Detect which cell encompasses the target text, then output its (x, y) center coordinate. 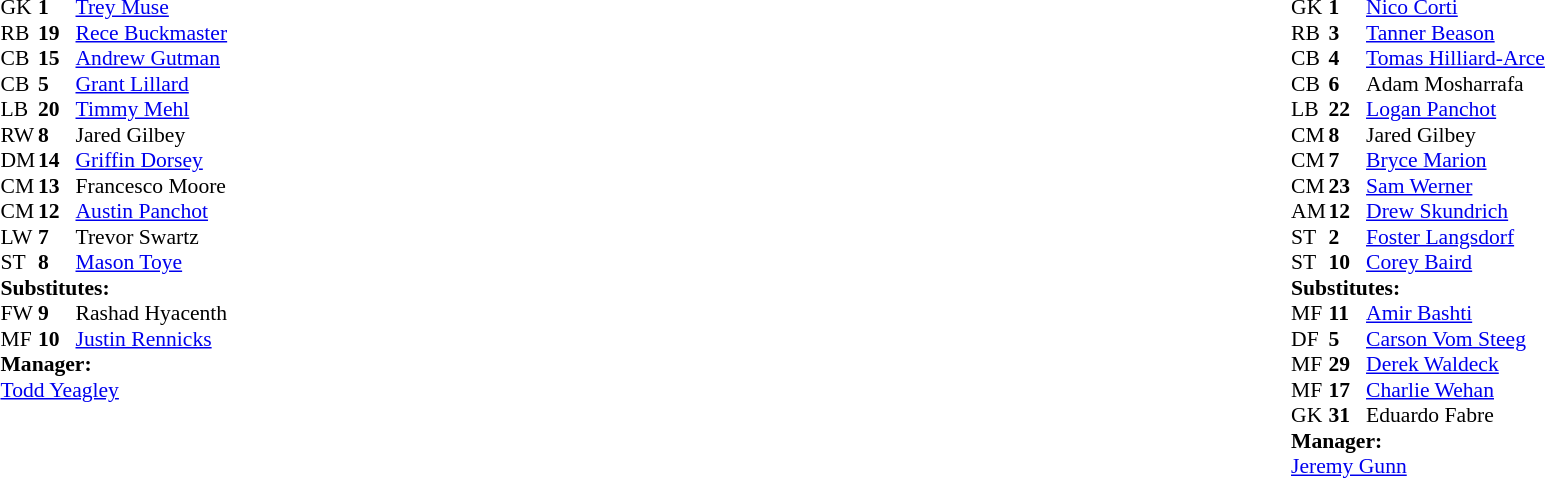
Justin Rennicks (152, 339)
Carson Vom Steeg (1456, 339)
Derek Waldeck (1456, 365)
Rece Buckmaster (152, 33)
DM (19, 161)
Grant Lillard (152, 84)
Griffin Dorsey (152, 161)
17 (1348, 390)
Timmy Mehl (152, 109)
14 (57, 161)
Bryce Marion (1456, 161)
RW (19, 135)
FW (19, 313)
Andrew Gutman (152, 59)
GK (1310, 415)
Tomas Hilliard-Arce (1456, 59)
Sam Werner (1456, 186)
13 (57, 186)
Logan Panchot (1456, 109)
22 (1348, 109)
Eduardo Fabre (1456, 415)
Charlie Wehan (1456, 390)
Todd Yeagley (114, 390)
Trevor Swartz (152, 237)
Tanner Beason (1456, 33)
Corey Baird (1456, 263)
Adam Mosharrafa (1456, 84)
23 (1348, 186)
AM (1310, 211)
15 (57, 59)
6 (1348, 84)
Mason Toye (152, 263)
Drew Skundrich (1456, 211)
31 (1348, 415)
29 (1348, 365)
LW (19, 237)
Austin Panchot (152, 211)
19 (57, 33)
2 (1348, 237)
Francesco Moore (152, 186)
4 (1348, 59)
11 (1348, 313)
DF (1310, 339)
Amir Bashti (1456, 313)
Foster Langsdorf (1456, 237)
20 (57, 109)
Rashad Hyacenth (152, 313)
3 (1348, 33)
9 (57, 313)
